Determine the (x, y) coordinate at the center of the cell enclosing the given text.  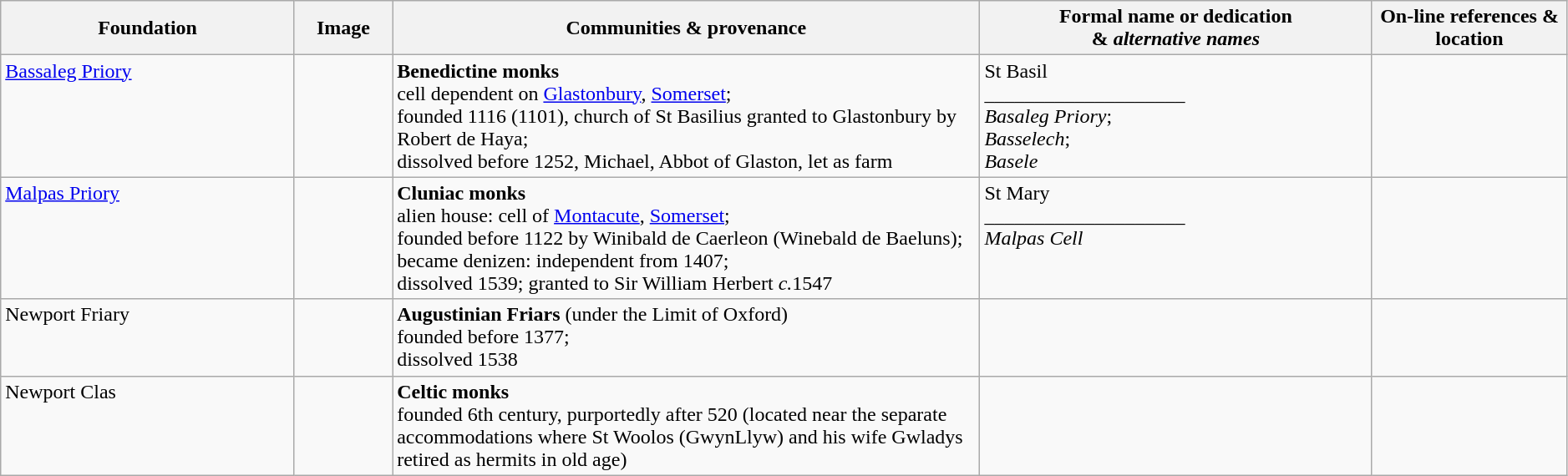
St Mary____________________Malpas Cell (1176, 238)
Malpas Priory (148, 238)
Communities & provenance (687, 28)
Image (343, 28)
On-line references & location (1469, 28)
Augustinian Friars (under the Limit of Oxford)founded before 1377;dissolved 1538 (687, 337)
Newport Clas (148, 426)
Newport Friary (148, 337)
Bassaleg Priory (148, 116)
Formal name or dedication & alternative names (1176, 28)
St Basil____________________Basaleg Priory;Basselech;Basele (1176, 116)
Foundation (148, 28)
